Determine the [x, y] coordinate at the center of the cell enclosing the given text.  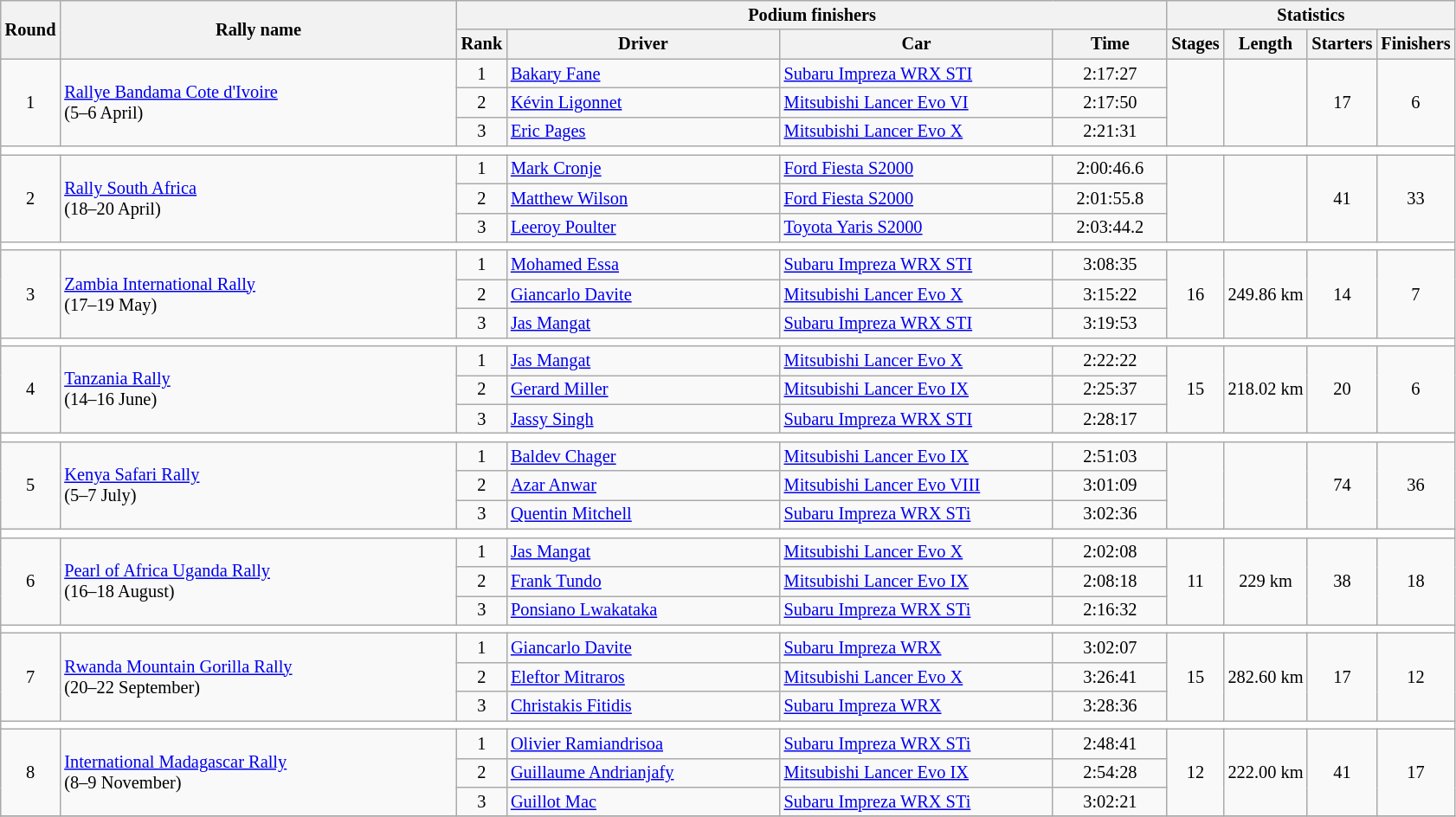
20 [1342, 389]
2:03:44.2 [1110, 228]
Kévin Ligonnet [643, 102]
11 [1195, 582]
Guillot Mac [643, 801]
3:15:22 [1110, 294]
3:02:21 [1110, 801]
2:08:18 [1110, 581]
74 [1342, 485]
14 [1342, 294]
2:01:55.8 [1110, 198]
Jassy Singh [643, 419]
18 [1415, 582]
Baldev Chager [643, 456]
Kenya Safari Rally(5–7 July) [258, 485]
Azar Anwar [643, 486]
Olivier Ramiandrisoa [643, 743]
Rank [481, 44]
Time [1110, 44]
Mitsubishi Lancer Evo VIII [917, 486]
2:25:37 [1110, 389]
3:02:07 [1110, 647]
3:28:36 [1110, 706]
Zambia International Rally(17–19 May) [258, 294]
International Madagascar Rally(8–9 November) [258, 772]
Round [31, 29]
Gerard Miller [643, 389]
Toyota Yaris S2000 [917, 228]
Pearl of Africa Uganda Rally(16–18 August) [258, 582]
8 [31, 772]
3:26:41 [1110, 677]
Statistics [1311, 15]
3:19:53 [1110, 323]
2:02:08 [1110, 552]
Stages [1195, 44]
16 [1195, 294]
Finishers [1415, 44]
2:21:31 [1110, 132]
Length [1266, 44]
2:22:22 [1110, 361]
249.86 km [1266, 294]
4 [31, 389]
Rwanda Mountain Gorilla Rally(20–22 September) [258, 677]
2:00:46.6 [1110, 169]
2:17:50 [1110, 102]
2:16:32 [1110, 610]
Car [917, 44]
Bakary Fane [643, 74]
3:02:36 [1110, 514]
Leeroy Poulter [643, 228]
5 [31, 485]
Matthew Wilson [643, 198]
Eric Pages [643, 132]
Christakis Fitidis [643, 706]
222.00 km [1266, 772]
Guillaume Andrianjafy [643, 773]
229 km [1266, 582]
2:51:03 [1110, 456]
Ponsiano Lwakataka [643, 610]
Frank Tundo [643, 581]
33 [1415, 197]
Mitsubishi Lancer Evo VI [917, 102]
Rallye Bandama Cote d'Ivoire(5–6 April) [258, 102]
Quentin Mitchell [643, 514]
218.02 km [1266, 389]
Mark Cronje [643, 169]
2:28:17 [1110, 419]
Rally South Africa(18–20 April) [258, 197]
Starters [1342, 44]
Rally name [258, 29]
Podium finishers [812, 15]
Driver [643, 44]
36 [1415, 485]
2:48:41 [1110, 743]
Eleftor Mitraros [643, 677]
3:08:35 [1110, 265]
Tanzania Rally(14–16 June) [258, 389]
3:01:09 [1110, 486]
2:54:28 [1110, 773]
Mohamed Essa [643, 265]
282.60 km [1266, 677]
2:17:27 [1110, 74]
38 [1342, 582]
